Search for the cell housing the specified text and yield its (X, Y) center coordinate. 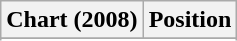
Chart (2008) (72, 20)
Position (190, 20)
